Search for the cell housing the specified text and yield its (x, y) center coordinate. 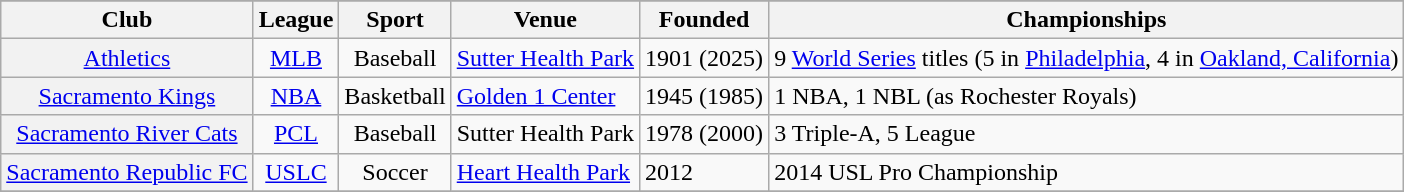
3 Triple-A, 5 League (1086, 134)
1901 (2025) (704, 58)
Sacramento River Cats (127, 134)
Championships (1086, 20)
Athletics (127, 58)
Sacramento Republic FC (127, 172)
Founded (704, 20)
NBA (296, 96)
Basketball (395, 96)
Sport (395, 20)
Club (127, 20)
Heart Health Park (545, 172)
League (296, 20)
9 World Series titles (5 in Philadelphia, 4 in Oakland, California) (1086, 58)
PCL (296, 134)
1945 (1985) (704, 96)
MLB (296, 58)
Venue (545, 20)
2012 (704, 172)
Sacramento Kings (127, 96)
1978 (2000) (704, 134)
2014 USL Pro Championship (1086, 172)
USLC (296, 172)
Golden 1 Center (545, 96)
1 NBA, 1 NBL (as Rochester Royals) (1086, 96)
Soccer (395, 172)
